Capture the cell that displays the provided text and extract its [x, y] central coordinate. 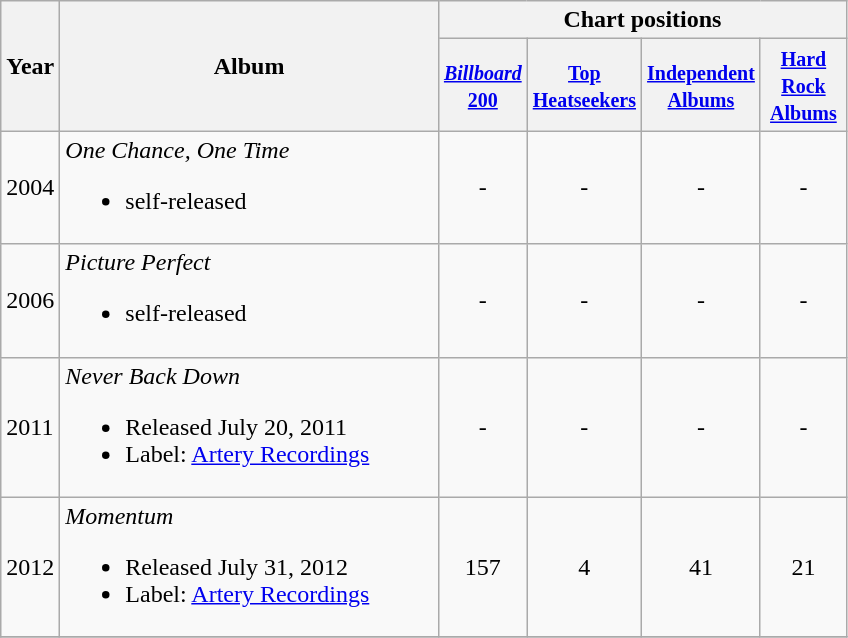
157 [482, 567]
Top Heatseekers [584, 85]
Billboard 200 [482, 85]
Hard Rock Albums [803, 85]
Independent Albums [702, 85]
2004 [30, 188]
2006 [30, 300]
2011 [30, 427]
4 [584, 567]
41 [702, 567]
Year [30, 66]
Never Back DownReleased July 20, 2011Label: Artery Recordings [250, 427]
Chart positions [642, 20]
2012 [30, 567]
21 [803, 567]
One Chance, One Timeself-released [250, 188]
Album [250, 66]
MomentumReleased July 31, 2012Label: Artery Recordings [250, 567]
Picture Perfectself-released [250, 300]
